Output the [x, y] coordinate of the center of the cell containing the given text.  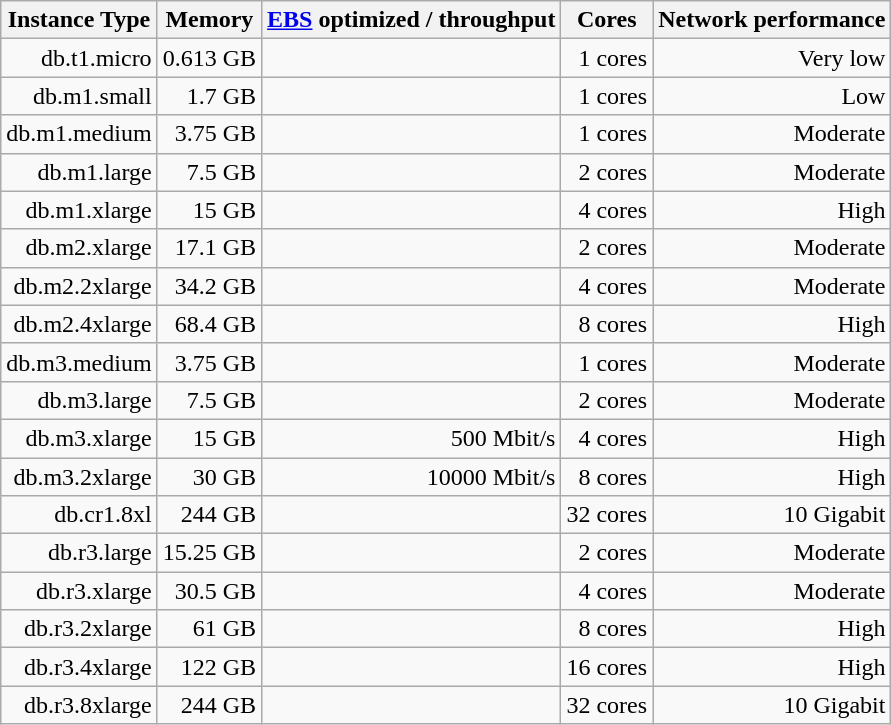
Cores [607, 20]
34.2 GB [209, 286]
db.m3.2xlarge [79, 477]
Network performance [772, 20]
db.m3.large [79, 400]
10000 Mbit/s [412, 477]
db.m1.large [79, 172]
68.4 GB [209, 324]
db.r3.large [79, 553]
30 GB [209, 477]
db.m1.medium [79, 134]
1.7 GB [209, 96]
db.m2.4xlarge [79, 324]
db.cr1.8xl [79, 515]
db.m2.xlarge [79, 248]
db.m2.2xlarge [79, 286]
0.613 GB [209, 58]
15.25 GB [209, 553]
db.m3.xlarge [79, 438]
Very low [772, 58]
Low [772, 96]
db.m3.medium [79, 362]
30.5 GB [209, 591]
db.t1.micro [79, 58]
db.m1.small [79, 96]
Memory [209, 20]
61 GB [209, 629]
db.r3.8xlarge [79, 705]
db.r3.2xlarge [79, 629]
17.1 GB [209, 248]
db.m1.xlarge [79, 210]
db.r3.xlarge [79, 591]
16 cores [607, 667]
EBS optimized / throughput [412, 20]
Instance Type [79, 20]
db.r3.4xlarge [79, 667]
122 GB [209, 667]
500 Mbit/s [412, 438]
